Output the (X, Y) coordinate of the center of the cell containing the given text.  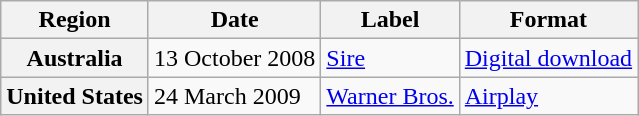
Australia (75, 58)
13 October 2008 (234, 58)
Sire (390, 58)
Digital download (548, 58)
Date (234, 20)
Region (75, 20)
Label (390, 20)
Format (548, 20)
United States (75, 96)
Warner Bros. (390, 96)
24 March 2009 (234, 96)
Airplay (548, 96)
